From the cell containing the given text, extract its center point as (x, y) coordinate. 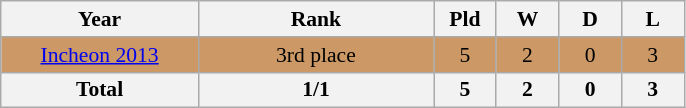
1/1 (316, 90)
Pld (466, 19)
L (652, 19)
Year (100, 19)
Total (100, 90)
Incheon 2013 (100, 55)
Rank (316, 19)
D (590, 19)
W (528, 19)
3rd place (316, 55)
